Determine the (X, Y) coordinate at the center of the cell enclosing the given text.  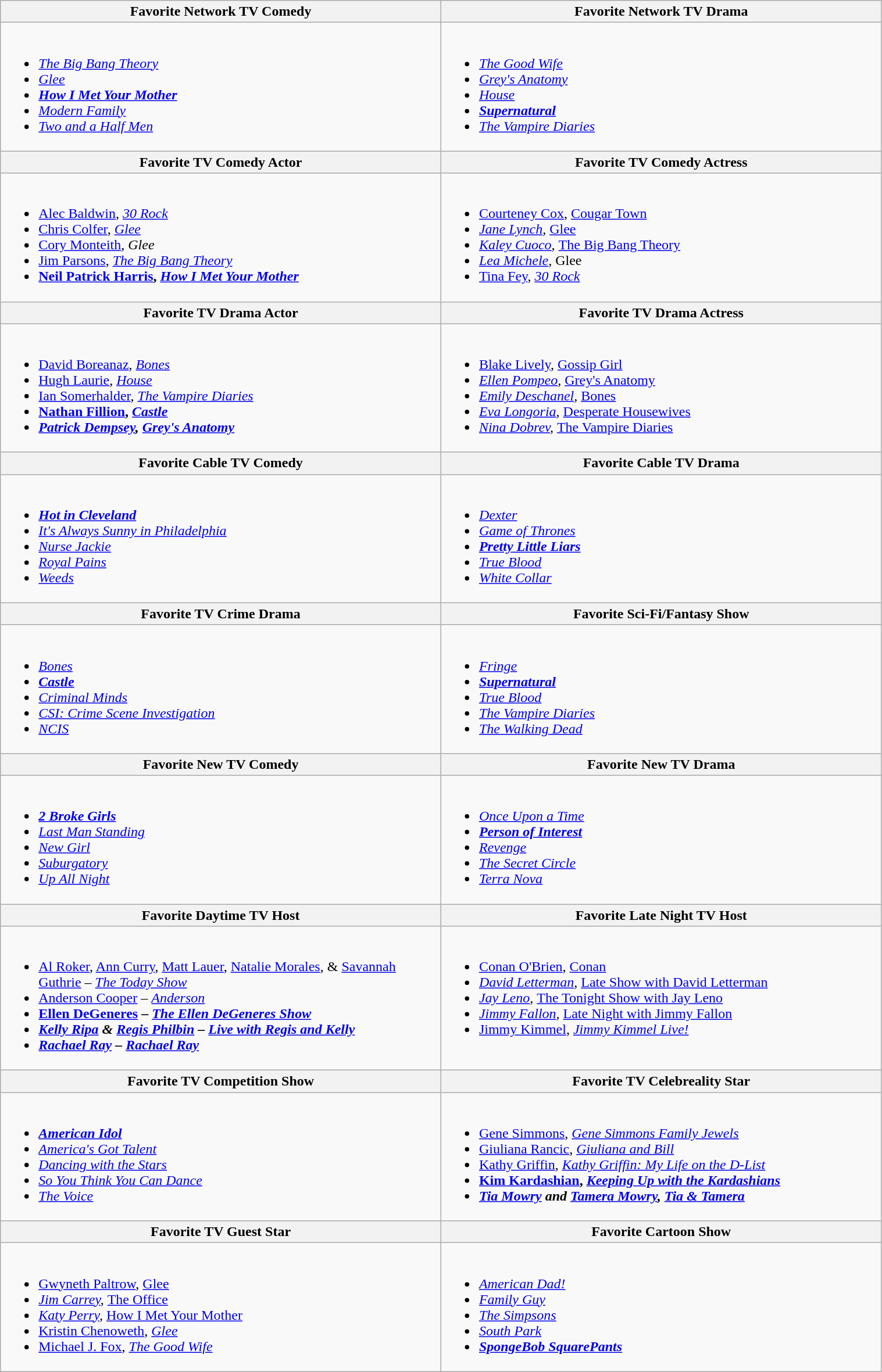
Favorite TV Competition Show (221, 1081)
DexterGame of ThronesPretty Little LiarsTrue BloodWhite Collar (661, 538)
American Dad!Family GuyThe SimpsonsSouth ParkSpongeBob SquarePants (661, 1307)
David Boreanaz, BonesHugh Laurie, HouseIan Somerhalder, The Vampire DiariesNathan Fillion, CastlePatrick Dempsey, Grey's Anatomy (221, 388)
Favorite TV Guest Star (221, 1232)
FringeSupernaturalTrue BloodThe Vampire DiariesThe Walking Dead (661, 689)
Favorite Cable TV Drama (661, 463)
Favorite New TV Drama (661, 764)
Favorite TV Comedy Actor (221, 162)
Alec Baldwin, 30 RockChris Colfer, GleeCory Monteith, GleeJim Parsons, The Big Bang TheoryNeil Patrick Harris, How I Met Your Mother (221, 237)
2 Broke GirlsLast Man StandingNew GirlSuburgatoryUp All Night (221, 839)
The Big Bang TheoryGleeHow I Met Your MotherModern FamilyTwo and a Half Men (221, 87)
American IdolAmerica's Got TalentDancing with the StarsSo You Think You Can DanceThe Voice (221, 1156)
Courteney Cox, Cougar TownJane Lynch, GleeKaley Cuoco, The Big Bang TheoryLea Michele, GleeTina Fey, 30 Rock (661, 237)
Favorite TV Celebreality Star (661, 1081)
Favorite Cartoon Show (661, 1232)
Blake Lively, Gossip GirlEllen Pompeo, Grey's AnatomyEmily Deschanel, BonesEva Longoria, Desperate HousewivesNina Dobrev, The Vampire Diaries (661, 388)
Favorite TV Crime Drama (221, 614)
The Good WifeGrey's AnatomyHouseSupernaturalThe Vampire Diaries (661, 87)
Favorite Network TV Comedy (221, 12)
Favorite Daytime TV Host (221, 915)
Favorite TV Drama Actress (661, 313)
Gwyneth Paltrow, GleeJim Carrey, The OfficeKaty Perry, How I Met Your MotherKristin Chenoweth, GleeMichael J. Fox, The Good Wife (221, 1307)
Favorite Sci-Fi/Fantasy Show (661, 614)
Hot in ClevelandIt's Always Sunny in PhiladelphiaNurse JackieRoyal PainsWeeds (221, 538)
BonesCastleCriminal MindsCSI: Crime Scene InvestigationNCIS (221, 689)
Favorite TV Drama Actor (221, 313)
Favorite Late Night TV Host (661, 915)
Favorite New TV Comedy (221, 764)
Favorite Network TV Drama (661, 12)
Once Upon a TimePerson of InterestRevengeThe Secret CircleTerra Nova (661, 839)
Favorite Cable TV Comedy (221, 463)
Favorite TV Comedy Actress (661, 162)
